Identify which cell holds the provided text, then report its [x, y] central coordinate. 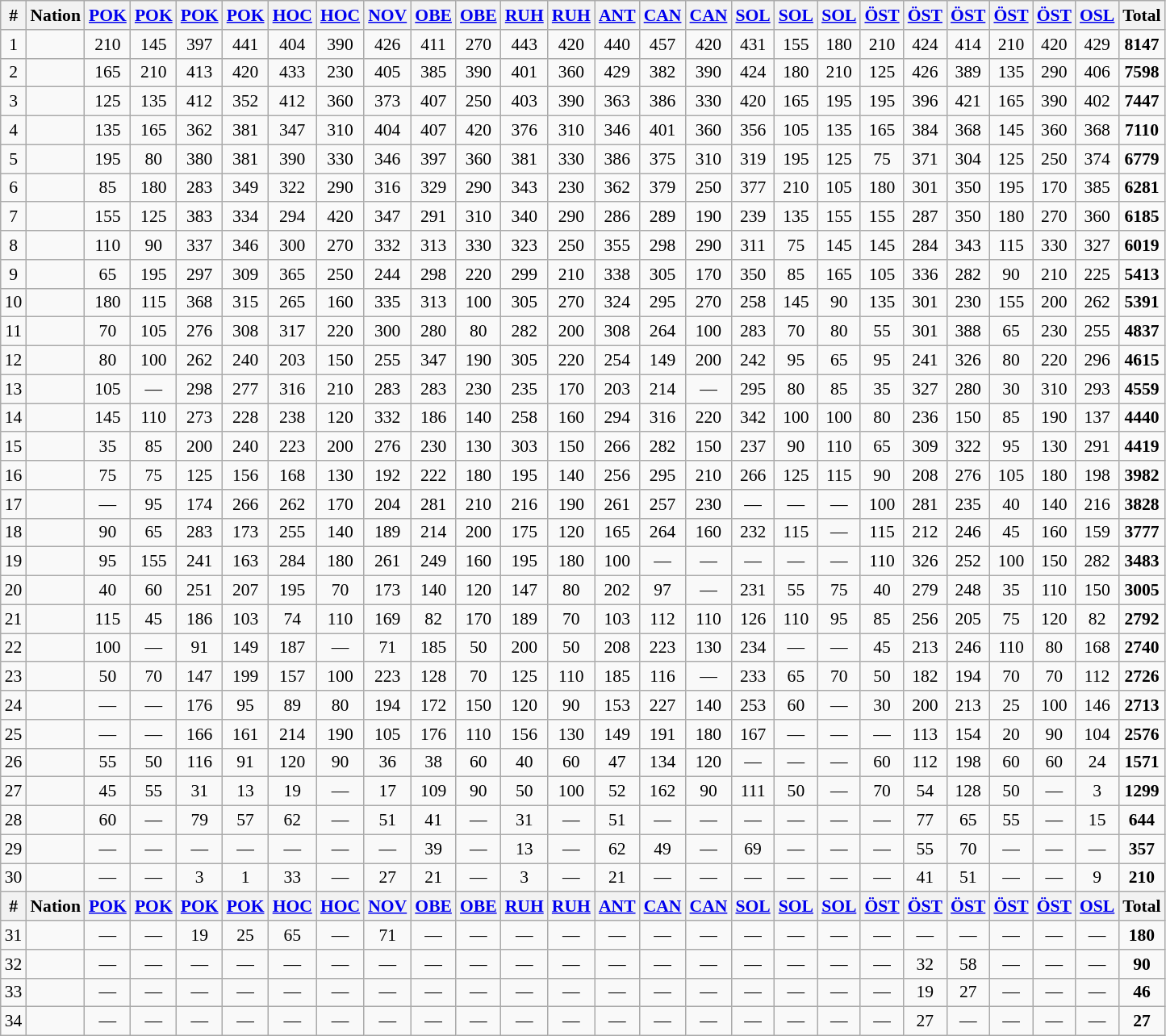
111 [752, 792]
296 [1097, 361]
6185 [1141, 217]
644 [1141, 821]
204 [387, 504]
443 [524, 44]
157 [292, 677]
18 [14, 533]
191 [663, 734]
2713 [1141, 705]
6019 [1141, 245]
441 [245, 44]
47 [617, 762]
293 [1097, 389]
205 [968, 619]
338 [617, 274]
352 [245, 102]
3777 [1141, 533]
12 [14, 361]
225 [1097, 274]
4615 [1141, 361]
23 [14, 677]
297 [200, 274]
207 [245, 591]
79 [200, 821]
406 [1097, 73]
182 [925, 677]
286 [617, 217]
6779 [1141, 159]
3483 [1141, 562]
299 [524, 274]
58 [968, 964]
337 [200, 245]
238 [292, 418]
265 [292, 303]
109 [433, 792]
29 [14, 849]
315 [245, 303]
323 [524, 245]
69 [752, 849]
154 [968, 734]
52 [617, 792]
202 [617, 591]
382 [663, 73]
134 [663, 762]
22 [14, 648]
236 [925, 418]
5 [14, 159]
192 [387, 475]
249 [433, 562]
277 [245, 389]
440 [617, 44]
335 [387, 303]
433 [292, 73]
175 [524, 533]
4837 [1141, 332]
384 [925, 131]
2792 [1141, 619]
279 [925, 591]
304 [968, 159]
329 [433, 188]
248 [968, 591]
373 [387, 102]
324 [617, 303]
375 [663, 159]
363 [617, 102]
356 [752, 131]
8 [14, 245]
104 [1097, 734]
8147 [1141, 44]
16 [14, 475]
231 [752, 591]
4419 [1141, 447]
28 [14, 821]
166 [200, 734]
172 [433, 705]
251 [200, 591]
405 [387, 73]
234 [752, 648]
5413 [1141, 274]
371 [925, 159]
7110 [1141, 131]
14 [14, 418]
34 [14, 1021]
7 [14, 217]
169 [387, 619]
413 [200, 73]
161 [245, 734]
3982 [1141, 475]
2740 [1141, 648]
389 [968, 73]
49 [663, 849]
54 [925, 792]
414 [968, 44]
38 [433, 762]
342 [752, 418]
162 [663, 792]
212 [925, 533]
388 [968, 332]
199 [245, 677]
7447 [1141, 102]
4559 [1141, 389]
303 [524, 447]
376 [524, 131]
340 [524, 217]
396 [925, 102]
380 [200, 159]
319 [752, 159]
379 [663, 188]
126 [752, 619]
1299 [1141, 792]
1571 [1141, 762]
39 [433, 849]
3828 [1141, 504]
244 [387, 274]
355 [617, 245]
26 [14, 762]
336 [925, 274]
137 [1097, 418]
289 [663, 217]
254 [617, 361]
187 [292, 648]
311 [752, 245]
46 [1141, 992]
431 [752, 44]
374 [1097, 159]
4440 [1141, 418]
257 [663, 504]
153 [617, 705]
3005 [1141, 591]
287 [925, 217]
457 [663, 44]
402 [1097, 102]
163 [245, 562]
239 [752, 217]
357 [1141, 849]
411 [433, 44]
10 [14, 303]
2726 [1141, 677]
242 [752, 361]
4 [14, 131]
146 [1097, 705]
383 [200, 217]
317 [292, 332]
6281 [1141, 188]
377 [752, 188]
6 [14, 188]
222 [433, 475]
232 [752, 533]
228 [245, 418]
97 [663, 591]
273 [200, 418]
365 [292, 274]
5391 [1141, 303]
57 [245, 821]
227 [663, 705]
11 [14, 332]
252 [968, 562]
233 [752, 677]
403 [524, 102]
159 [1097, 533]
74 [292, 619]
421 [968, 102]
253 [752, 705]
334 [245, 217]
2 [14, 73]
77 [925, 821]
167 [752, 734]
113 [925, 734]
89 [292, 705]
237 [752, 447]
2576 [1141, 734]
36 [387, 762]
349 [245, 188]
174 [200, 504]
7598 [1141, 73]
